Return [x, y] of the center of cell containing provided text 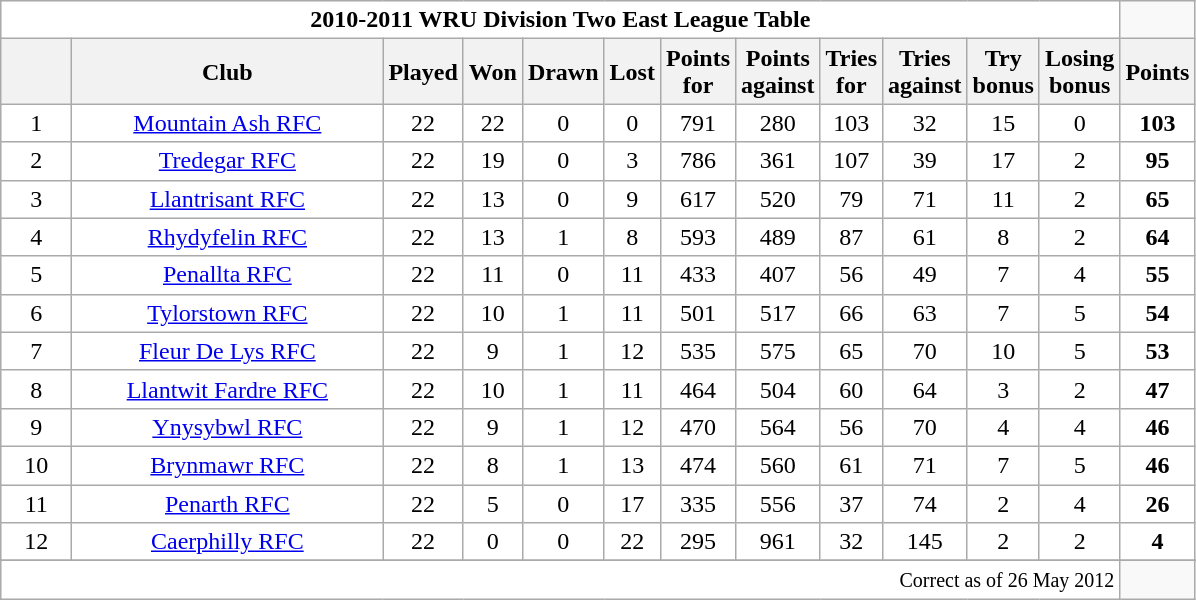
520 [778, 199]
95 [1158, 161]
560 [778, 465]
Tries for [852, 72]
Played [423, 72]
63 [925, 313]
Tylorstown RFC [228, 313]
Tredegar RFC [228, 161]
575 [778, 351]
433 [698, 275]
295 [698, 542]
501 [698, 313]
47 [1158, 389]
556 [778, 503]
39 [925, 161]
37 [852, 503]
Points against [778, 72]
87 [852, 237]
54 [1158, 313]
517 [778, 313]
280 [778, 123]
60 [852, 389]
19 [492, 161]
145 [925, 542]
Won [492, 72]
335 [698, 503]
Rhydyfelin RFC [228, 237]
464 [698, 389]
504 [778, 389]
Mountain Ash RFC [228, 123]
66 [852, 313]
Correct as of 26 May 2012 [560, 580]
489 [778, 237]
Points for [698, 72]
474 [698, 465]
Points [1158, 72]
2010-2011 WRU Division Two East League Table [560, 20]
535 [698, 351]
Penallta RFC [228, 275]
407 [778, 275]
79 [852, 199]
Llantwit Fardre RFC [228, 389]
49 [925, 275]
Club [228, 72]
564 [778, 427]
361 [778, 161]
55 [1158, 275]
Brynmawr RFC [228, 465]
6 [36, 313]
Llantrisant RFC [228, 199]
Try bonus [1003, 72]
Penarth RFC [228, 503]
Fleur De Lys RFC [228, 351]
786 [698, 161]
470 [698, 427]
Caerphilly RFC [228, 542]
617 [698, 199]
791 [698, 123]
Tries against [925, 72]
Drawn [563, 72]
26 [1158, 503]
593 [698, 237]
Lost [632, 72]
53 [1158, 351]
Losing bonus [1079, 72]
74 [925, 503]
107 [852, 161]
15 [1003, 123]
961 [778, 542]
Ynysybwl RFC [228, 427]
